Find where the given text appears and provide that cell's center as [X, Y] coordinate. 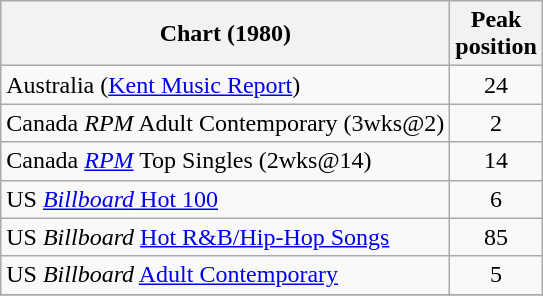
2 [496, 123]
14 [496, 161]
5 [496, 275]
US Billboard Hot R&B/Hip-Hop Songs [226, 237]
US Billboard Hot 100 [226, 199]
24 [496, 85]
Australia (Kent Music Report) [226, 85]
Peakposition [496, 34]
US Billboard Adult Contemporary [226, 275]
85 [496, 237]
Canada RPM Top Singles (2wks@14) [226, 161]
Chart (1980) [226, 34]
Canada RPM Adult Contemporary (3wks@2) [226, 123]
6 [496, 199]
